Return [x, y] of the center of cell containing provided text 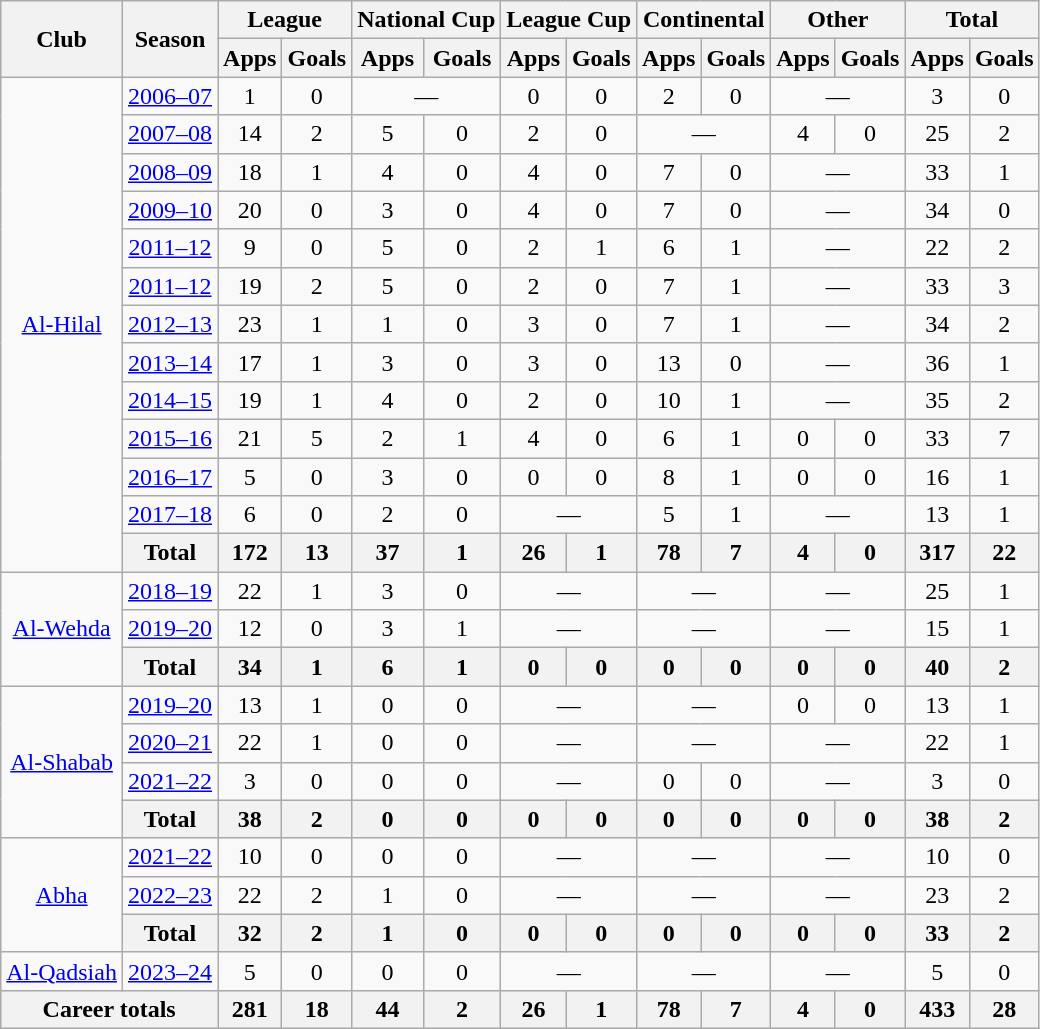
20 [250, 210]
44 [388, 1009]
21 [250, 438]
2007–08 [170, 134]
2013–14 [170, 362]
Abha [62, 895]
15 [937, 629]
2023–24 [170, 971]
2012–13 [170, 324]
2015–16 [170, 438]
Continental [704, 20]
Al-Hilal [62, 324]
2014–15 [170, 400]
8 [669, 477]
36 [937, 362]
17 [250, 362]
37 [388, 553]
2020–21 [170, 743]
2017–18 [170, 515]
9 [250, 248]
433 [937, 1009]
35 [937, 400]
281 [250, 1009]
2006–07 [170, 96]
Other [838, 20]
2018–19 [170, 591]
32 [250, 933]
Al-Wehda [62, 629]
2008–09 [170, 172]
2009–10 [170, 210]
Al-Shabab [62, 762]
National Cup [426, 20]
172 [250, 553]
317 [937, 553]
2016–17 [170, 477]
14 [250, 134]
Club [62, 39]
2022–23 [170, 895]
28 [1004, 1009]
Al-Qadsiah [62, 971]
40 [937, 667]
16 [937, 477]
12 [250, 629]
Career totals [110, 1009]
League Cup [569, 20]
Season [170, 39]
League [285, 20]
